Determine the (x, y) coordinate at the center of the cell enclosing the given text.  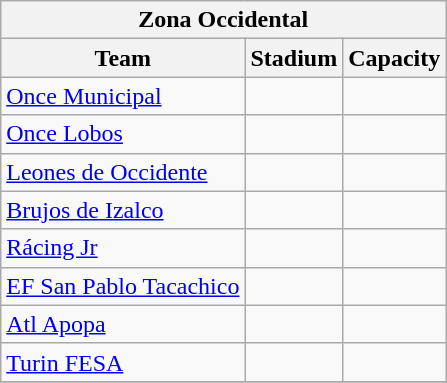
Rácing Jr (123, 248)
Capacity (394, 58)
Once Municipal (123, 96)
Turin FESA (123, 362)
Once Lobos (123, 134)
Brujos de Izalco (123, 210)
Stadium (294, 58)
Team (123, 58)
EF San Pablo Tacachico (123, 286)
Atl Apopa (123, 324)
Leones de Occidente (123, 172)
Zona Occidental (224, 20)
